Locate the cell with the specified text and output its (X, Y) center coordinate. 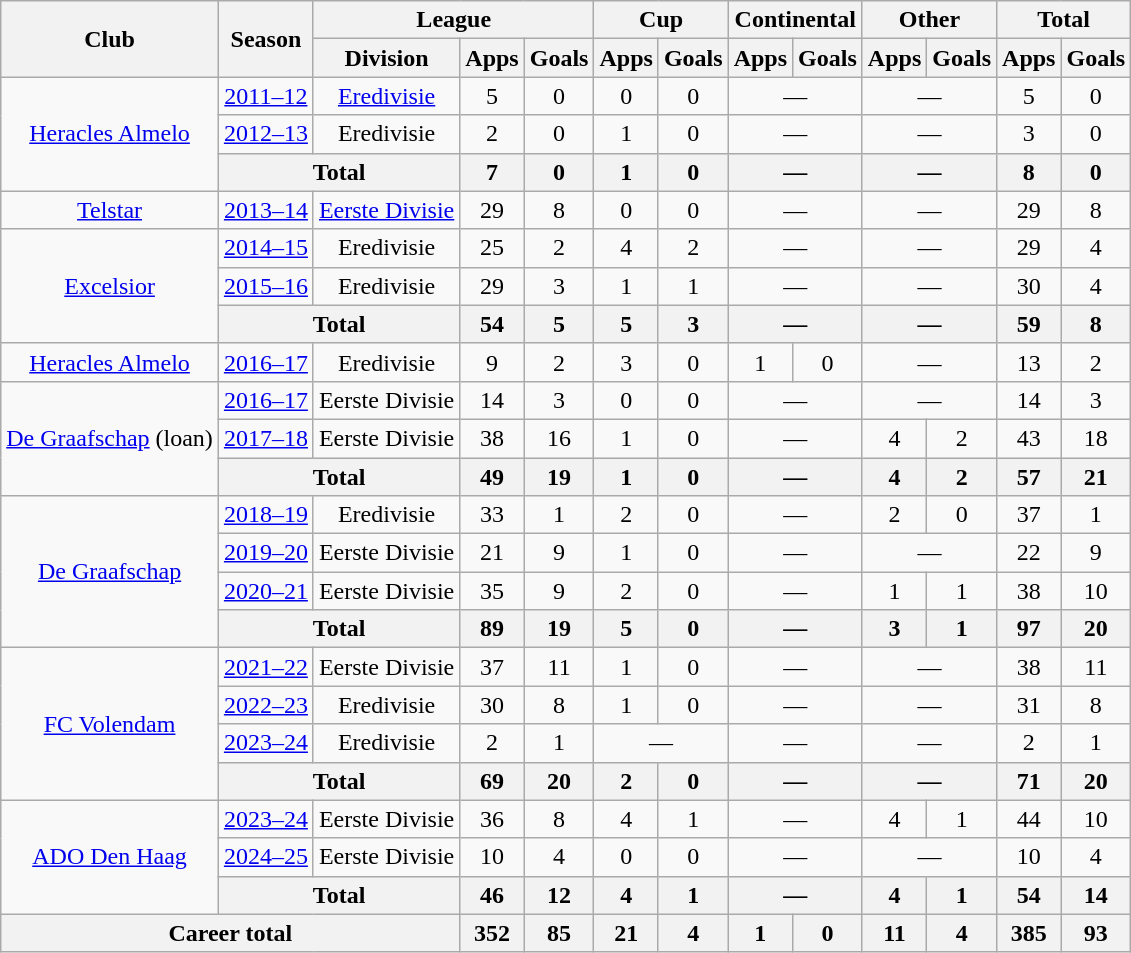
2024–25 (266, 857)
Division (386, 58)
36 (492, 819)
352 (492, 933)
Excelsior (110, 286)
ADO Den Haag (110, 857)
De Graafschap (loan) (110, 438)
25 (492, 248)
35 (492, 591)
Telstar (110, 210)
Club (110, 39)
18 (1096, 438)
89 (492, 629)
2011–12 (266, 96)
2020–21 (266, 591)
44 (1029, 819)
93 (1096, 933)
League (454, 20)
De Graafschap (110, 572)
FC Volendam (110, 724)
69 (492, 781)
57 (1029, 477)
46 (492, 895)
71 (1029, 781)
2022–23 (266, 705)
13 (1029, 362)
97 (1029, 629)
Cup (661, 20)
Other (929, 20)
16 (559, 438)
7 (492, 172)
85 (559, 933)
33 (492, 515)
Career total (230, 933)
Season (266, 39)
31 (1029, 705)
12 (559, 895)
49 (492, 477)
2014–15 (266, 248)
Continental (795, 20)
2012–13 (266, 134)
385 (1029, 933)
2015–16 (266, 286)
2013–14 (266, 210)
2019–20 (266, 553)
59 (1029, 324)
2018–19 (266, 515)
43 (1029, 438)
2021–22 (266, 667)
22 (1029, 553)
2017–18 (266, 438)
